For the text-containing cell, return its midpoint in (X, Y) coordinate format. 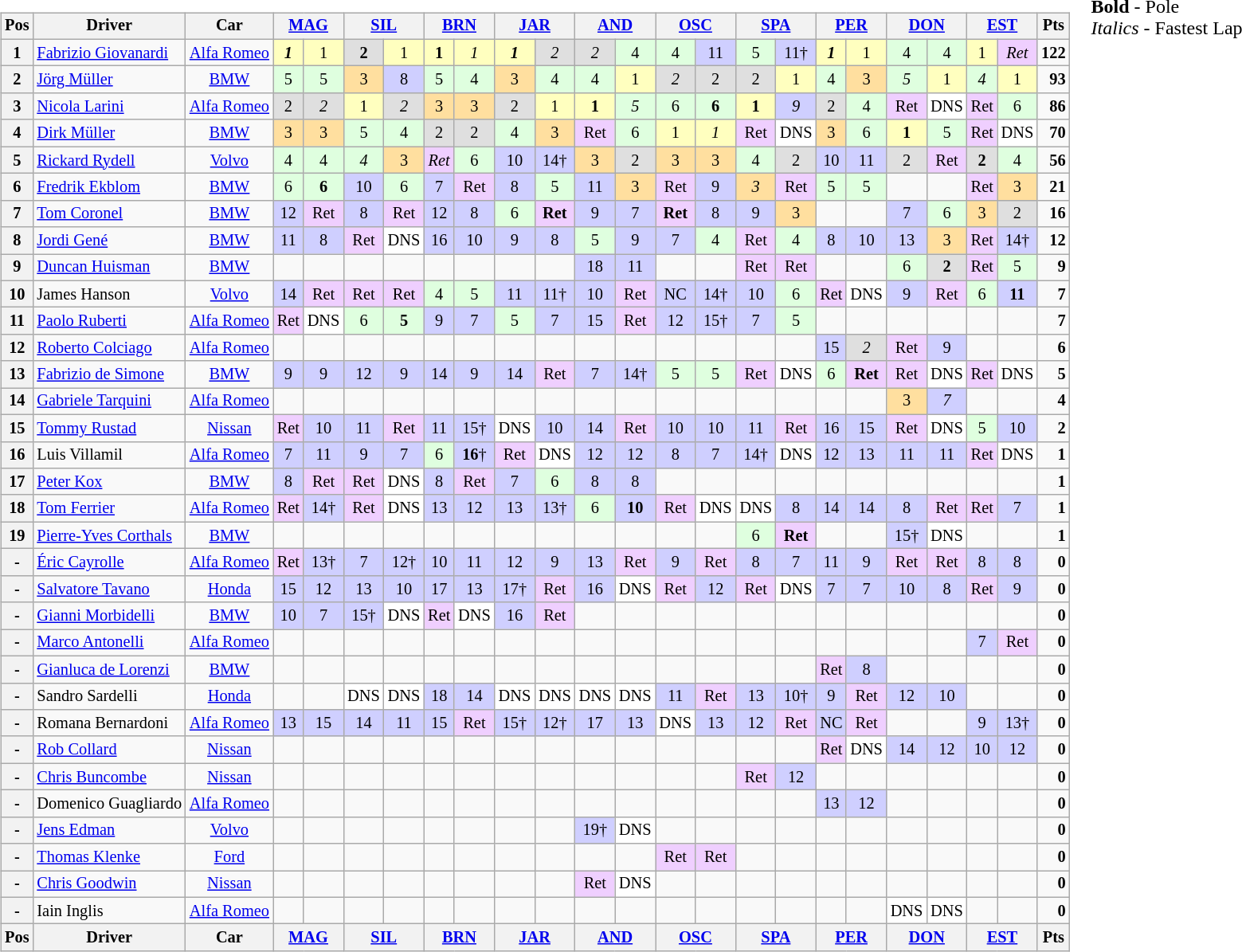
Jörg Müller (108, 80)
Nicola Larini (108, 107)
70 (1053, 133)
Duncan Huisman (108, 268)
Domenico Guagliardo (108, 804)
Tommy Rustad (108, 428)
Peter Kox (108, 482)
Marco Antonelli (108, 643)
Romana Bernardoni (108, 723)
10† (796, 696)
Thomas Klenke (108, 857)
93 (1053, 80)
Gianluca de Lorenzi (108, 669)
Gianni Morbidelli (108, 616)
16† (474, 455)
86 (1053, 107)
Roberto Colciago (108, 348)
Tom Ferrier (108, 508)
Dirk Müller (108, 133)
Rickard Rydell (108, 160)
Luis Villamil (108, 455)
Salvatore Tavano (108, 589)
Chris Buncombe (108, 777)
Sandro Sardelli (108, 696)
Ford (229, 857)
Gabriele Tarquini (108, 402)
122 (1053, 53)
56 (1053, 160)
Chris Goodwin (108, 884)
Jens Edman (108, 830)
Jordi Gené (108, 241)
Tom Coronel (108, 214)
Rob Collard (108, 750)
19 (17, 535)
19† (595, 830)
Fabrizio Giovanardi (108, 53)
Iain Inglis (108, 911)
Fabrizio de Simone (108, 374)
Pierre-Yves Corthals (108, 535)
Paolo Ruberti (108, 321)
Éric Cayrolle (108, 562)
17† (515, 589)
James Hanson (108, 294)
Fredrik Ekblom (108, 187)
21 (1053, 187)
